Determine the [X, Y] coordinate at the center of the cell enclosing the given text.  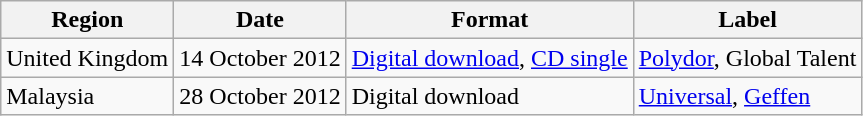
United Kingdom [88, 58]
14 October 2012 [260, 58]
Polydor, Global Talent [748, 58]
Format [490, 20]
Universal, Geffen [748, 96]
Digital download [490, 96]
Region [88, 20]
Digital download, CD single [490, 58]
Date [260, 20]
Malaysia [88, 96]
28 October 2012 [260, 96]
Label [748, 20]
